For the text-containing cell, return its midpoint in (x, y) coordinate format. 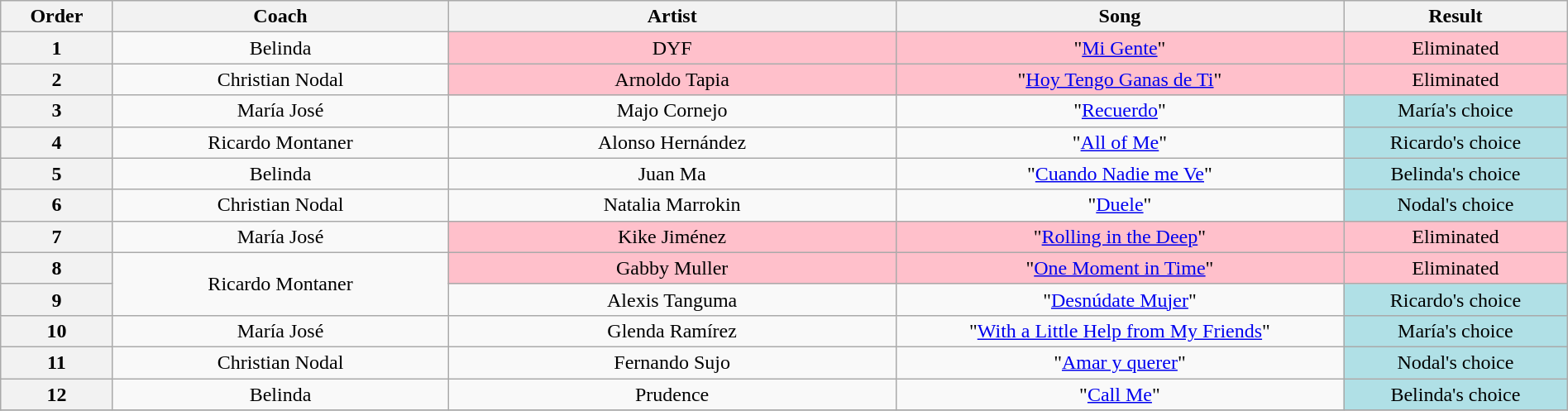
Artist (672, 17)
"Desnúdate Mujer" (1120, 299)
1 (56, 48)
Glenda Ramírez (672, 331)
Fernando Sujo (672, 362)
Coach (280, 17)
5 (56, 174)
3 (56, 111)
Alexis Tanguma (672, 299)
Alonso Hernández (672, 142)
"One Moment in Time" (1120, 268)
"Rolling in the Deep" (1120, 237)
6 (56, 205)
Juan Ma (672, 174)
"With a Little Help from My Friends" (1120, 331)
Song (1120, 17)
Prudence (672, 394)
4 (56, 142)
Gabby Muller (672, 268)
"Mi Gente" (1120, 48)
Arnoldo Tapia (672, 79)
11 (56, 362)
12 (56, 394)
10 (56, 331)
Natalia Marrokin (672, 205)
"All of Me" (1120, 142)
"Recuerdo" (1120, 111)
"Amar y querer" (1120, 362)
8 (56, 268)
2 (56, 79)
"Call Me" (1120, 394)
9 (56, 299)
"Duele" (1120, 205)
"Hoy Tengo Ganas de Ti" (1120, 79)
Result (1456, 17)
Order (56, 17)
7 (56, 237)
DYF (672, 48)
Majo Cornejo (672, 111)
"Cuando Nadie me Ve" (1120, 174)
Kike Jiménez (672, 237)
